Pinpoint the cell where the given text exists, returning its [x, y] midpoint coordinate. 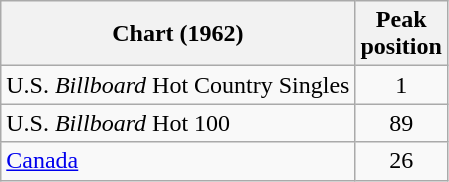
U.S. Billboard Hot 100 [178, 123]
Chart (1962) [178, 34]
Peakposition [401, 34]
U.S. Billboard Hot Country Singles [178, 85]
1 [401, 85]
Canada [178, 161]
89 [401, 123]
26 [401, 161]
